From the cell containing the given text, extract its center point as [x, y] coordinate. 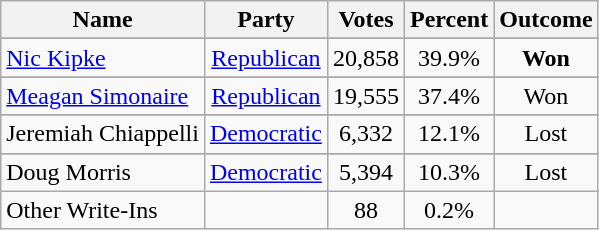
19,555 [366, 96]
Other Write-Ins [103, 210]
20,858 [366, 58]
Percent [448, 20]
0.2% [448, 210]
5,394 [366, 172]
6,332 [366, 134]
39.9% [448, 58]
Meagan Simonaire [103, 96]
12.1% [448, 134]
Votes [366, 20]
88 [366, 210]
37.4% [448, 96]
Jeremiah Chiappelli [103, 134]
Nic Kipke [103, 58]
Name [103, 20]
10.3% [448, 172]
Party [266, 20]
Outcome [546, 20]
Doug Morris [103, 172]
